Scan for the cell matching the given text and deliver its [x, y] coordinate at center. 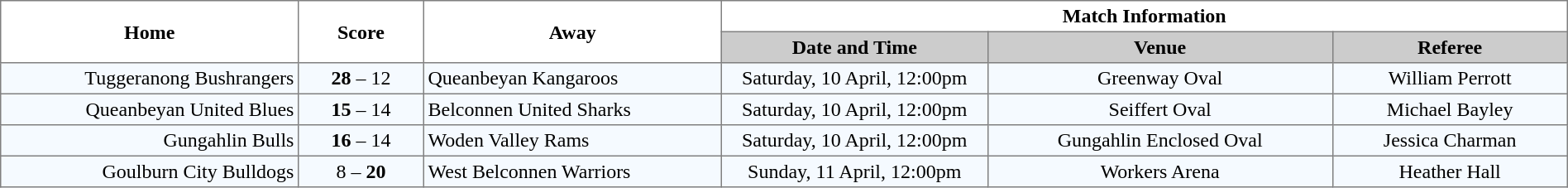
8 – 20 [361, 171]
16 – 14 [361, 141]
Venue [1159, 47]
Heather Hall [1450, 171]
Queanbeyan United Blues [150, 109]
Goulburn City Bulldogs [150, 171]
Tuggeranong Bushrangers [150, 79]
Jessica Charman [1450, 141]
Workers Arena [1159, 171]
Match Information [1145, 17]
Score [361, 31]
Greenway Oval [1159, 79]
Queanbeyan Kangaroos [572, 79]
15 – 14 [361, 109]
West Belconnen Warriors [572, 171]
Woden Valley Rams [572, 141]
Michael Bayley [1450, 109]
Belconnen United Sharks [572, 109]
Away [572, 31]
William Perrott [1450, 79]
Gungahlin Bulls [150, 141]
Gungahlin Enclosed Oval [1159, 141]
28 – 12 [361, 79]
Date and Time [854, 47]
Seiffert Oval [1159, 109]
Home [150, 31]
Sunday, 11 April, 12:00pm [854, 171]
Referee [1450, 47]
